Return (x, y) of the center of cell containing provided text 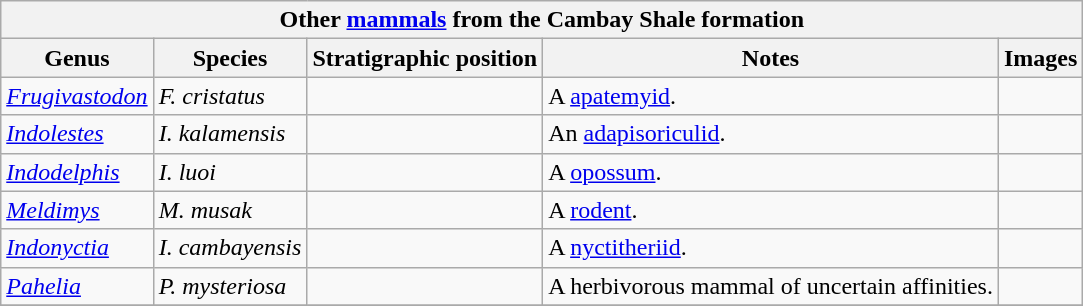
A herbivorous mammal of uncertain affinities. (771, 286)
Species (230, 58)
A nyctitheriid. (771, 248)
Meldimys (77, 210)
Pahelia (77, 286)
Images (1040, 58)
Indodelphis (77, 172)
I. luoi (230, 172)
I. cambayensis (230, 248)
Genus (77, 58)
A opossum. (771, 172)
Frugivastodon (77, 96)
Notes (771, 58)
A rodent. (771, 210)
M. musak (230, 210)
A apatemyid. (771, 96)
F. cristatus (230, 96)
Stratigraphic position (425, 58)
Indolestes (77, 134)
Other mammals from the Cambay Shale formation (542, 20)
P. mysteriosa (230, 286)
I. kalamensis (230, 134)
Indonyctia (77, 248)
An adapisoriculid. (771, 134)
